Output the [X, Y] coordinate of the center of the cell containing the given text.  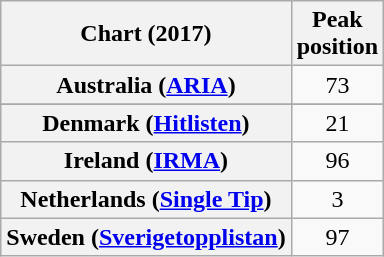
96 [337, 161]
97 [337, 237]
Chart (2017) [146, 34]
3 [337, 199]
Sweden (Sverigetopplistan) [146, 237]
21 [337, 123]
Denmark (Hitlisten) [146, 123]
Australia (ARIA) [146, 85]
73 [337, 85]
Peak position [337, 34]
Netherlands (Single Tip) [146, 199]
Ireland (IRMA) [146, 161]
